Determine the (x, y) coordinate at the center of the cell enclosing the given text.  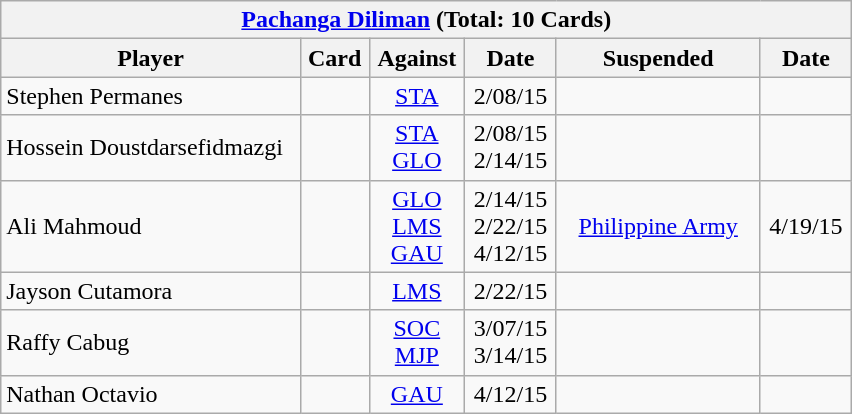
Pachanga Diliman (Total: 10 Cards) (426, 20)
Philippine Army (658, 226)
Stephen Permanes (151, 96)
2/08/15 (511, 96)
SOCMJP (417, 342)
Card (334, 58)
2/08/152/14/15 (511, 148)
2/14/152/22/154/12/15 (511, 226)
Jayson Cutamora (151, 291)
Against (417, 58)
LMS (417, 291)
Hossein Doustdarsefidmazgi (151, 148)
2/22/15 (511, 291)
Raffy Cabug (151, 342)
GAU (417, 394)
Suspended (658, 58)
4/12/15 (511, 394)
STA (417, 96)
4/19/15 (806, 226)
STAGLO (417, 148)
Ali Mahmoud (151, 226)
3/07/153/14/15 (511, 342)
GLOLMSGAU (417, 226)
Nathan Octavio (151, 394)
Player (151, 58)
